Extract the (x, y) coordinate from the center of the cell holding the provided text.  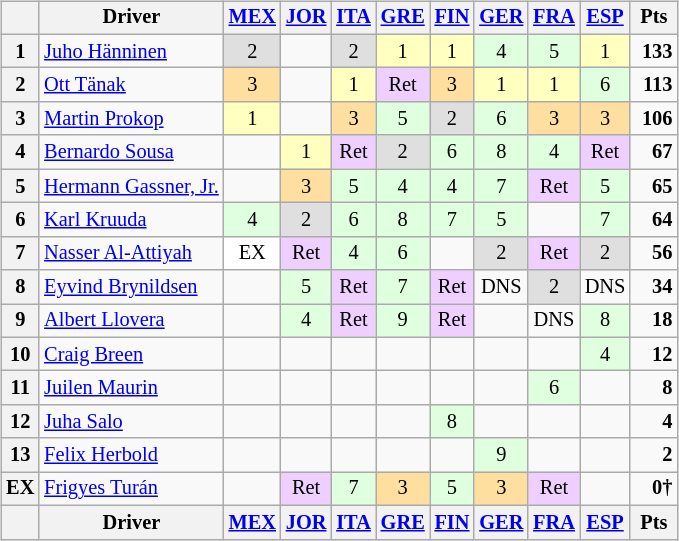
Juha Salo (131, 422)
133 (654, 51)
Eyvind Brynildsen (131, 287)
Martin Prokop (131, 119)
65 (654, 186)
Nasser Al-Attiyah (131, 253)
34 (654, 287)
13 (20, 455)
Frigyes Turán (131, 489)
113 (654, 85)
Felix Herbold (131, 455)
56 (654, 253)
Craig Breen (131, 354)
64 (654, 220)
67 (654, 152)
Ott Tänak (131, 85)
0† (654, 489)
Juho Hänninen (131, 51)
10 (20, 354)
11 (20, 388)
Hermann Gassner, Jr. (131, 186)
Juilen Maurin (131, 388)
106 (654, 119)
18 (654, 321)
Bernardo Sousa (131, 152)
Karl Kruuda (131, 220)
Albert Llovera (131, 321)
